Locate the cell with the specified text and output its [X, Y] center coordinate. 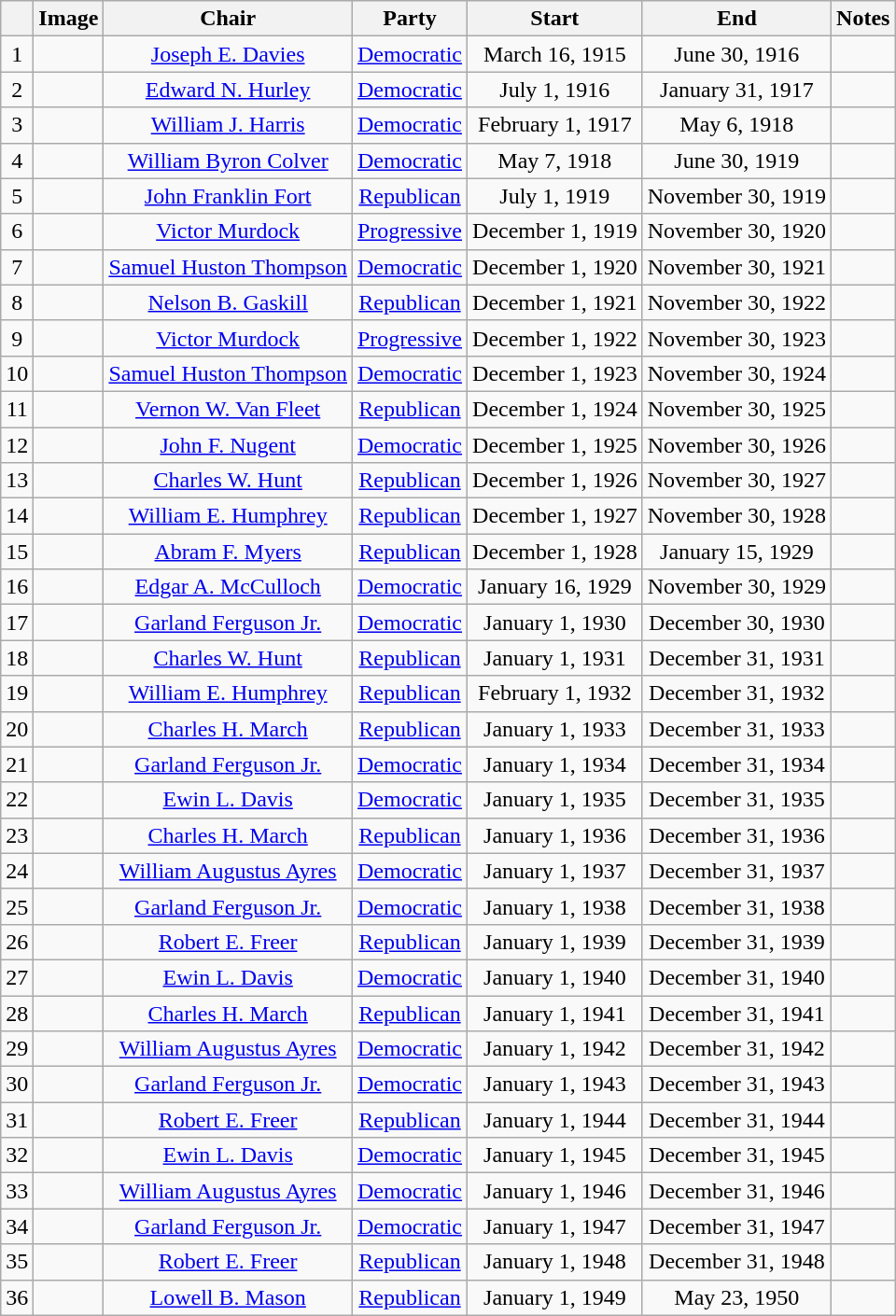
January 1, 1943 [555, 1085]
Lowell B. Mason [228, 1297]
December 31, 1947 [736, 1226]
20 [17, 729]
December 31, 1944 [736, 1120]
January 1, 1937 [555, 871]
John F. Nugent [228, 445]
May 7, 1918 [555, 161]
24 [17, 871]
34 [17, 1226]
25 [17, 906]
Nelson B. Gaskill [228, 302]
5 [17, 196]
1 [17, 54]
6 [17, 231]
January 1, 1942 [555, 1049]
June 30, 1919 [736, 161]
November 30, 1922 [736, 302]
January 1, 1946 [555, 1191]
8 [17, 302]
36 [17, 1297]
4 [17, 161]
December 30, 1930 [736, 623]
January 15, 1929 [736, 552]
December 1, 1920 [555, 267]
Image [69, 19]
End [736, 19]
Joseph E. Davies [228, 54]
December 31, 1943 [736, 1085]
January 1, 1934 [555, 764]
December 1, 1919 [555, 231]
14 [17, 516]
July 1, 1916 [555, 90]
22 [17, 800]
December 31, 1946 [736, 1191]
9 [17, 338]
January 1, 1945 [555, 1155]
December 1, 1924 [555, 409]
January 1, 1938 [555, 906]
32 [17, 1155]
December 31, 1940 [736, 977]
February 1, 1917 [555, 125]
7 [17, 267]
December 31, 1939 [736, 942]
November 30, 1923 [736, 338]
December 31, 1945 [736, 1155]
December 31, 1942 [736, 1049]
December 31, 1948 [736, 1262]
William J. Harris [228, 125]
December 31, 1933 [736, 729]
December 1, 1923 [555, 373]
March 16, 1915 [555, 54]
January 1, 1933 [555, 729]
January 16, 1929 [555, 587]
December 31, 1937 [736, 871]
December 1, 1921 [555, 302]
Notes [863, 19]
Party [409, 19]
November 30, 1920 [736, 231]
29 [17, 1049]
13 [17, 481]
November 30, 1929 [736, 587]
12 [17, 445]
January 1, 1931 [555, 658]
17 [17, 623]
31 [17, 1120]
January 1, 1948 [555, 1262]
December 1, 1922 [555, 338]
Edgar A. McCulloch [228, 587]
December 31, 1934 [736, 764]
December 1, 1925 [555, 445]
16 [17, 587]
Start [555, 19]
July 1, 1919 [555, 196]
28 [17, 1013]
10 [17, 373]
21 [17, 764]
May 23, 1950 [736, 1297]
January 1, 1941 [555, 1013]
January 1, 1935 [555, 800]
January 1, 1930 [555, 623]
January 1, 1939 [555, 942]
January 1, 1949 [555, 1297]
November 30, 1919 [736, 196]
33 [17, 1191]
35 [17, 1262]
December 31, 1936 [736, 835]
November 30, 1927 [736, 481]
November 30, 1928 [736, 516]
December 1, 1926 [555, 481]
11 [17, 409]
Vernon W. Van Fleet [228, 409]
December 1, 1928 [555, 552]
November 30, 1924 [736, 373]
December 31, 1932 [736, 693]
December 1, 1927 [555, 516]
15 [17, 552]
19 [17, 693]
November 30, 1925 [736, 409]
February 1, 1932 [555, 693]
26 [17, 942]
December 31, 1938 [736, 906]
January 1, 1936 [555, 835]
18 [17, 658]
30 [17, 1085]
January 1, 1944 [555, 1120]
2 [17, 90]
June 30, 1916 [736, 54]
December 31, 1931 [736, 658]
January 1, 1940 [555, 977]
November 30, 1926 [736, 445]
John Franklin Fort [228, 196]
William Byron Colver [228, 161]
January 1, 1947 [555, 1226]
23 [17, 835]
Chair [228, 19]
27 [17, 977]
November 30, 1921 [736, 267]
Edward N. Hurley [228, 90]
January 31, 1917 [736, 90]
3 [17, 125]
December 31, 1935 [736, 800]
May 6, 1918 [736, 125]
Abram F. Myers [228, 552]
December 31, 1941 [736, 1013]
